Locate the cell with the specified text and output its [x, y] center coordinate. 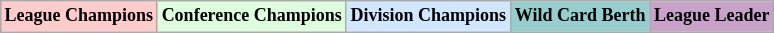
Conference Champions [252, 16]
Wild Card Berth [580, 16]
Division Champions [428, 16]
League Leader [712, 16]
League Champions [78, 16]
